For the text-containing cell, return its midpoint in (x, y) coordinate format. 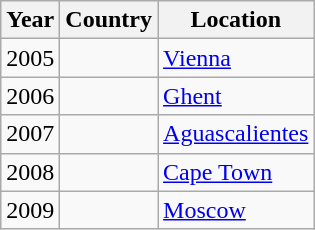
2008 (30, 172)
Ghent (236, 96)
Country (109, 20)
Location (236, 20)
Moscow (236, 210)
2009 (30, 210)
2005 (30, 58)
2006 (30, 96)
2007 (30, 134)
Year (30, 20)
Cape Town (236, 172)
Aguascalientes (236, 134)
Vienna (236, 58)
